Pinpoint the cell where the given text exists, returning its (x, y) midpoint coordinate. 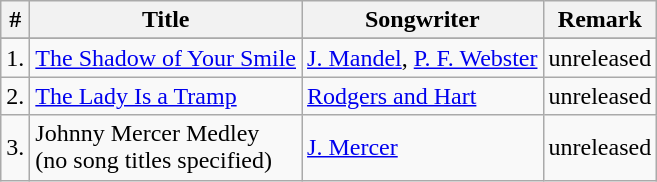
# (16, 20)
The Lady Is a Tramp (166, 96)
2. (16, 96)
Rodgers and Hart (422, 96)
J. Mercer (422, 148)
The Shadow of Your Smile (166, 58)
Title (166, 20)
1. (16, 58)
3. (16, 148)
J. Mandel, P. F. Webster (422, 58)
Songwriter (422, 20)
Remark (600, 20)
Johnny Mercer Medley(no song titles specified) (166, 148)
